Determine the (X, Y) coordinate at the center of the cell enclosing the given text.  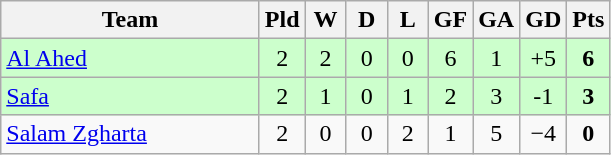
Pld (282, 20)
GA (496, 20)
GD (544, 20)
GF (450, 20)
L (408, 20)
Pts (588, 20)
+5 (544, 58)
D (366, 20)
W (326, 20)
5 (496, 134)
Salam Zgharta (130, 134)
Safa (130, 96)
Team (130, 20)
−4 (544, 134)
Al Ahed (130, 58)
-1 (544, 96)
